Scan for the cell matching the given text and deliver its [X, Y] coordinate at center. 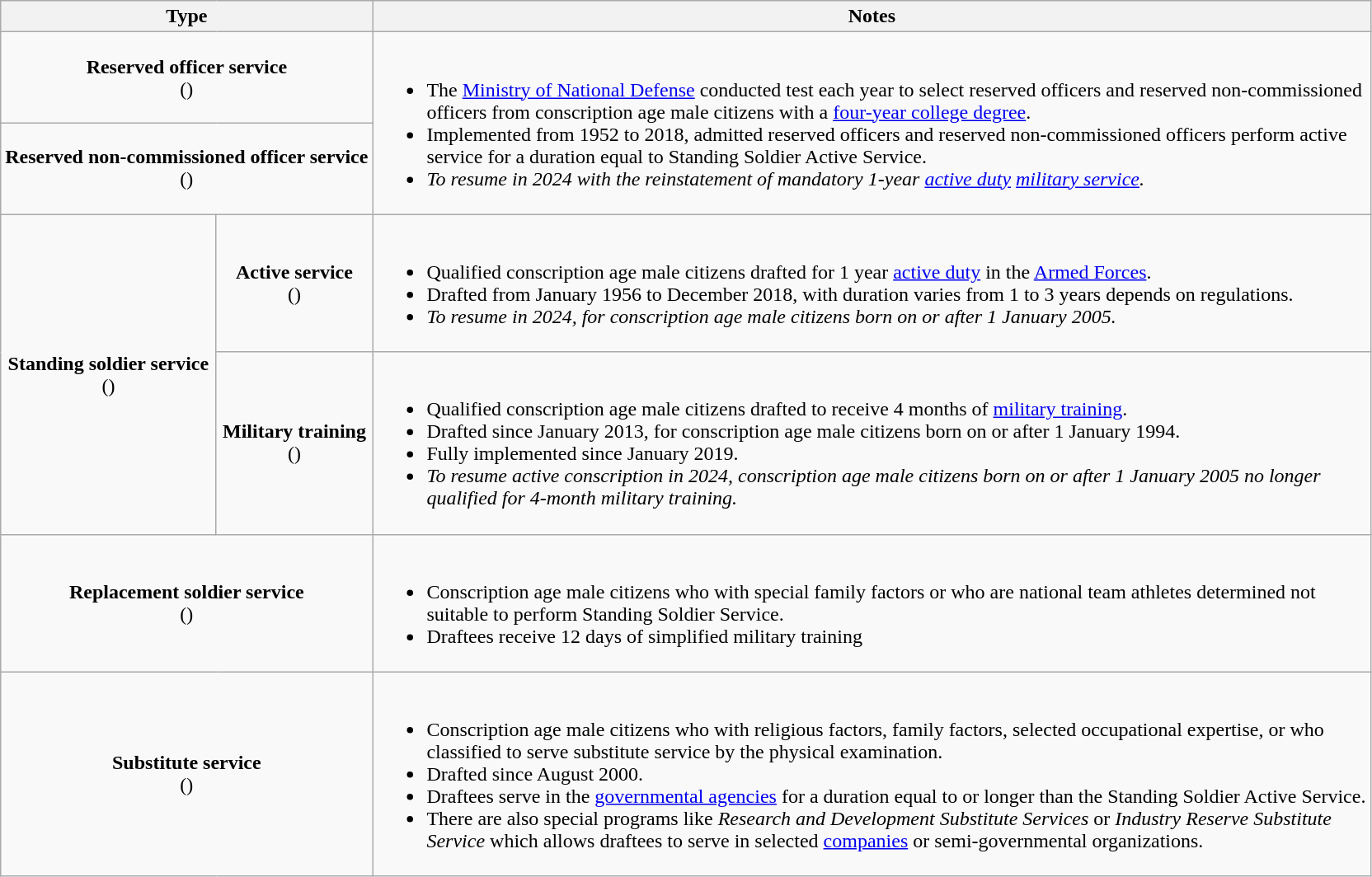
Substitute service() [186, 774]
Notes [872, 16]
Standing soldier service() [109, 374]
Active service() [294, 284]
Military training() [294, 443]
Type [186, 16]
Reserved officer service() [186, 77]
Replacement soldier service() [186, 603]
Reserved non-commissioned officer service() [186, 168]
